Extract the [x, y] coordinate from the center of the cell holding the provided text.  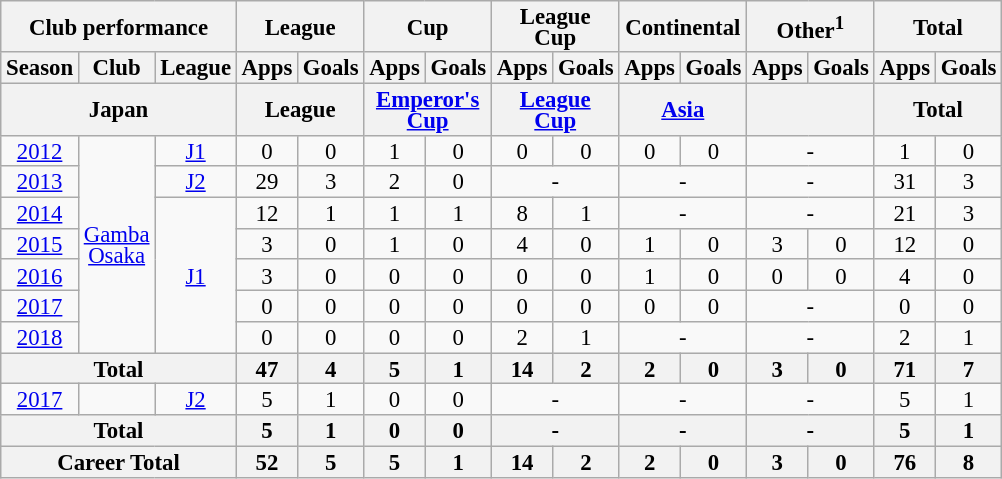
71 [904, 368]
2015 [40, 244]
Gamba Osaka [116, 244]
31 [904, 182]
Cup [428, 27]
2018 [40, 338]
Other1 [811, 27]
Asia [683, 110]
Japan [119, 110]
Club [116, 68]
21 [904, 212]
2014 [40, 212]
76 [904, 462]
Career Total [119, 462]
Continental [683, 27]
7 [968, 368]
2016 [40, 276]
52 [266, 462]
Season [40, 68]
47 [266, 368]
Club performance [119, 27]
2013 [40, 182]
2012 [40, 150]
Emperor's Cup [428, 110]
29 [266, 182]
